Determine the (X, Y) coordinate at the center of the cell enclosing the given text.  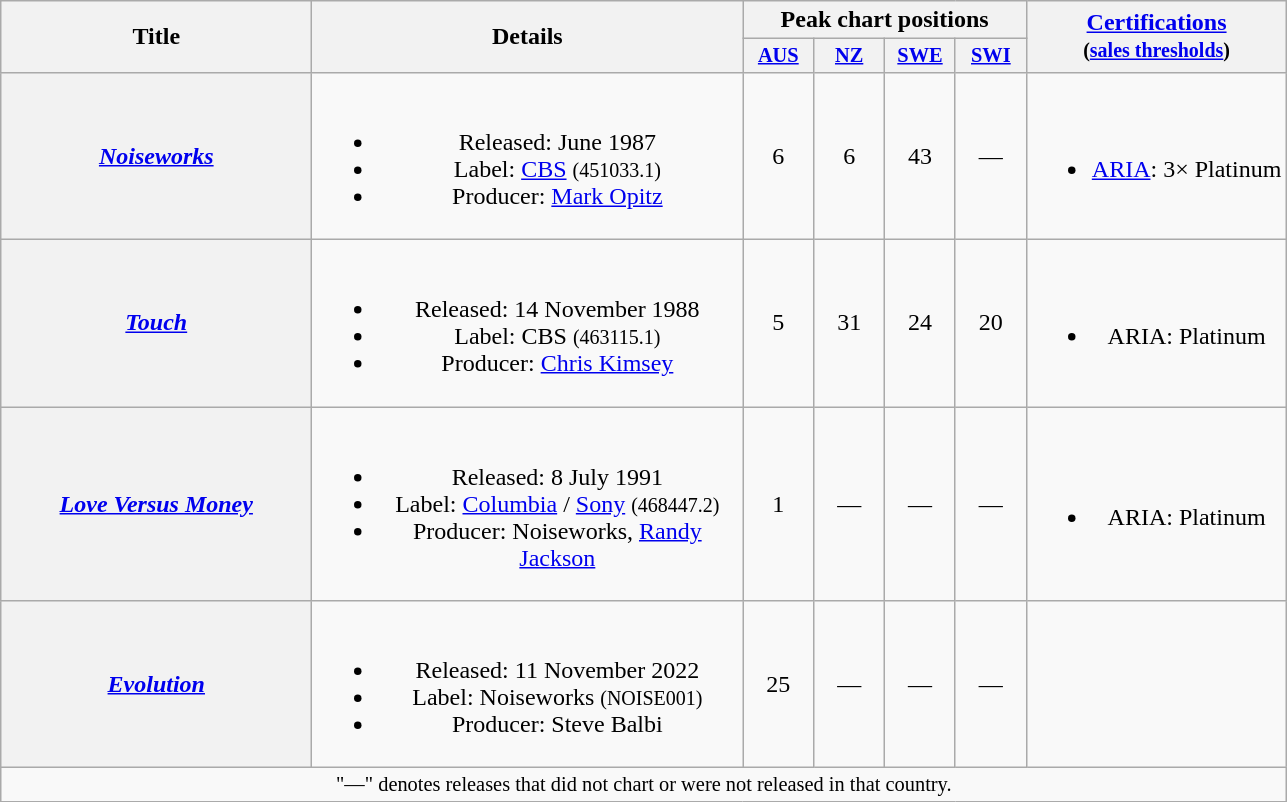
Love Versus Money (156, 504)
20 (990, 324)
31 (850, 324)
NZ (850, 56)
Released: 8 July 1991Label: Columbia / Sony (468447.2)Producer: Noiseworks, Randy Jackson (528, 504)
Title (156, 37)
"—" denotes releases that did not chart or were not released in that country. (644, 785)
43 (920, 156)
SWI (990, 56)
Released: June 1987Label: CBS (451033.1)Producer: Mark Opitz (528, 156)
Peak chart positions (884, 20)
AUS (778, 56)
24 (920, 324)
1 (778, 504)
ARIA: 3× Platinum (1156, 156)
Touch (156, 324)
Released: 11 November 2022Label: Noiseworks (NOISE001)Producer: Steve Balbi (528, 684)
Released: 14 November 1988Label: CBS (463115.1)Producer: Chris Kimsey (528, 324)
Details (528, 37)
Certifications(sales thresholds) (1156, 37)
Noiseworks (156, 156)
5 (778, 324)
Evolution (156, 684)
SWE (920, 56)
25 (778, 684)
